Provide the [X, Y] coordinate of the cell's center where the given text is located.  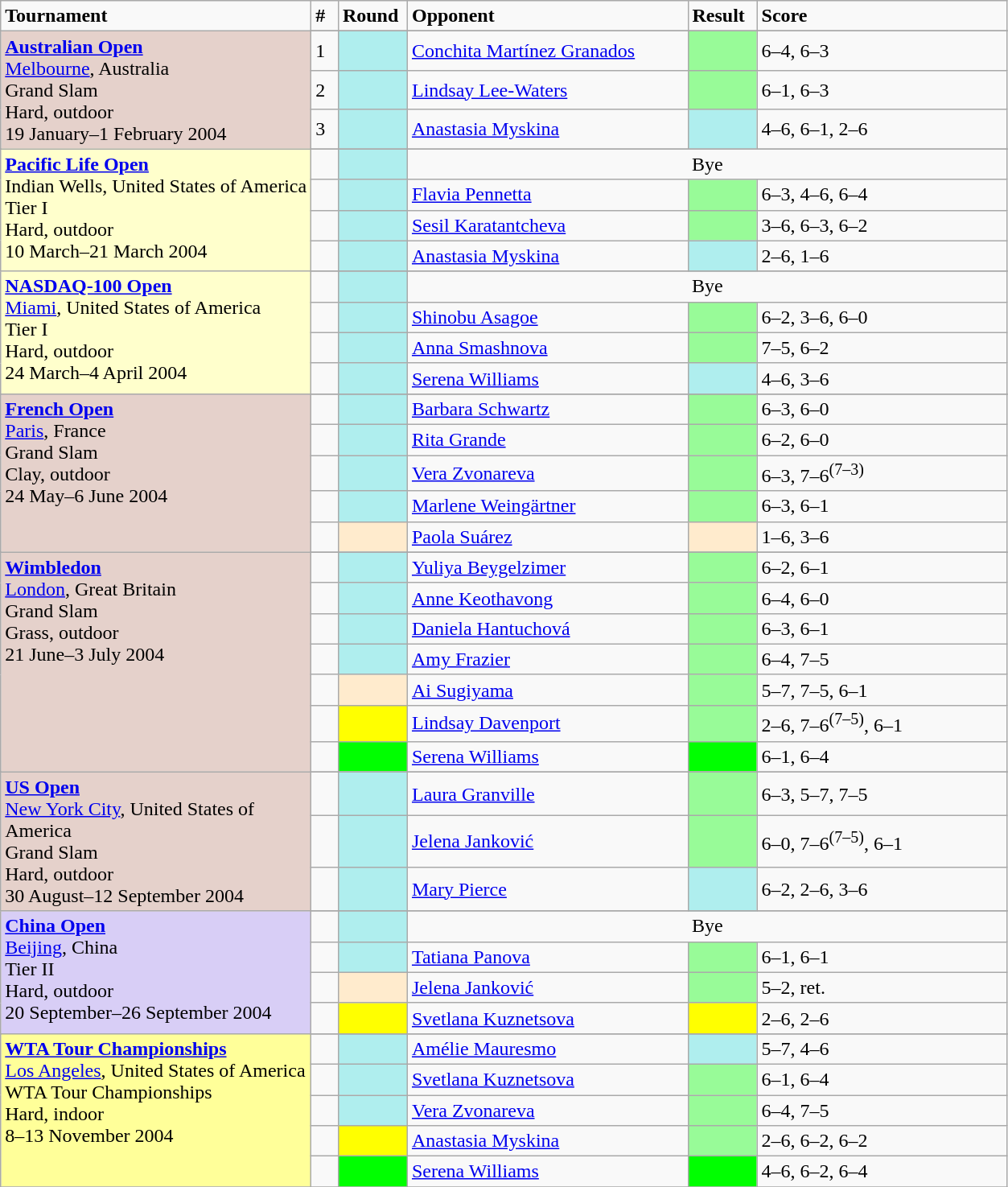
Amélie Mauresmo [547, 1049]
Ai Sugiyama [547, 690]
6–3, 4–6, 6–4 [882, 195]
Amy Frazier [547, 659]
Barbara Schwartz [547, 409]
6–1, 6–1 [882, 957]
WimbledonLondon, Great BritainGrand SlamGrass, outdoor21 June–3 July 2004 [156, 662]
6–2, 6–0 [882, 439]
Paola Suárez [547, 537]
2–6, 7–6(7–5), 6–1 [882, 723]
Yuliya Beygelzimer [547, 567]
Daniela Hantuchová [547, 629]
6–2, 2–6, 3–6 [882, 890]
6–0, 7–6(7–5), 6–1 [882, 842]
3 [325, 129]
Round [372, 16]
2–6, 1–6 [882, 256]
1–6, 3–6 [882, 537]
Pacific Life OpenIndian Wells, United States of AmericaTier IHard, outdoor10 March–21 March 2004 [156, 210]
NASDAQ-100 OpenMiami, United States of AmericaTier IHard, outdoor24 March–4 April 2004 [156, 332]
Marlene Weingärtner [547, 506]
6–4, 6–0 [882, 598]
China OpenBeijing, ChinaTier IIHard, outdoor20 September–26 September 2004 [156, 972]
7–5, 6–2 [882, 348]
4–6, 6–1, 2–6 [882, 129]
1 [325, 52]
6–1, 6–3 [882, 90]
Mary Pierce [547, 890]
3–6, 6–3, 6–2 [882, 225]
Flavia Pennetta [547, 195]
5–7, 7–5, 6–1 [882, 690]
2–6, 6–2, 6–2 [882, 1141]
Anna Smashnova [547, 348]
5–7, 4–6 [882, 1049]
# [325, 16]
6–4, 6–3 [882, 52]
Result [722, 16]
2–6, 2–6 [882, 1018]
Sesil Karatantcheva [547, 225]
Rita Grande [547, 439]
6–3, 6–0 [882, 409]
Laura Granville [547, 793]
4–6, 3–6 [882, 378]
Lindsay Davenport [547, 723]
2 [325, 90]
Anne Keothavong [547, 598]
Shinobu Asagoe [547, 317]
US OpenNew York City, United States of AmericaGrand SlamHard, outdoor30 August–12 September 2004 [156, 842]
Australian OpenMelbourne, AustraliaGrand SlamHard, outdoor19 January–1 February 2004 [156, 90]
Conchita Martínez Granados [547, 52]
6–3, 7–6(7–3) [882, 473]
Lindsay Lee-Waters [547, 90]
6–2, 3–6, 6–0 [882, 317]
Opponent [547, 16]
Tatiana Panova [547, 957]
French OpenParis, FranceGrand SlamClay, outdoor24 May–6 June 2004 [156, 473]
6–3, 5–7, 7–5 [882, 793]
WTA Tour ChampionshipsLos Angeles, United States of AmericaWTA Tour ChampionshipsHard, indoor8–13 November 2004 [156, 1110]
4–6, 6–2, 6–4 [882, 1172]
Tournament [156, 16]
Score [882, 16]
5–2, ret. [882, 987]
6–2, 6–1 [882, 567]
